Determine the (X, Y) coordinate at the center of the cell enclosing the given text.  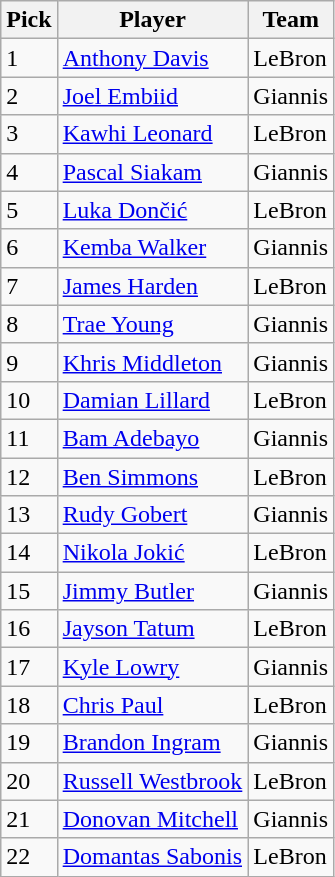
Damian Lillard (152, 400)
13 (29, 515)
19 (29, 743)
Ben Simmons (152, 477)
Khris Middleton (152, 362)
Jimmy Butler (152, 591)
6 (29, 248)
Nikola Jokić (152, 553)
11 (29, 438)
Bam Adebayo (152, 438)
James Harden (152, 286)
Domantas Sabonis (152, 857)
1 (29, 58)
5 (29, 210)
21 (29, 819)
16 (29, 629)
7 (29, 286)
Trae Young (152, 324)
Anthony Davis (152, 58)
17 (29, 667)
2 (29, 96)
14 (29, 553)
Kyle Lowry (152, 667)
20 (29, 781)
Pascal Siakam (152, 172)
Luka Dončić (152, 210)
15 (29, 591)
22 (29, 857)
Jayson Tatum (152, 629)
8 (29, 324)
Joel Embiid (152, 96)
Chris Paul (152, 705)
Russell Westbrook (152, 781)
Player (152, 20)
Kawhi Leonard (152, 134)
4 (29, 172)
Rudy Gobert (152, 515)
10 (29, 400)
Brandon Ingram (152, 743)
9 (29, 362)
Team (291, 20)
Pick (29, 20)
12 (29, 477)
3 (29, 134)
Donovan Mitchell (152, 819)
Kemba Walker (152, 248)
18 (29, 705)
